Provide the [X, Y] coordinate of the cell's center where the given text is located.  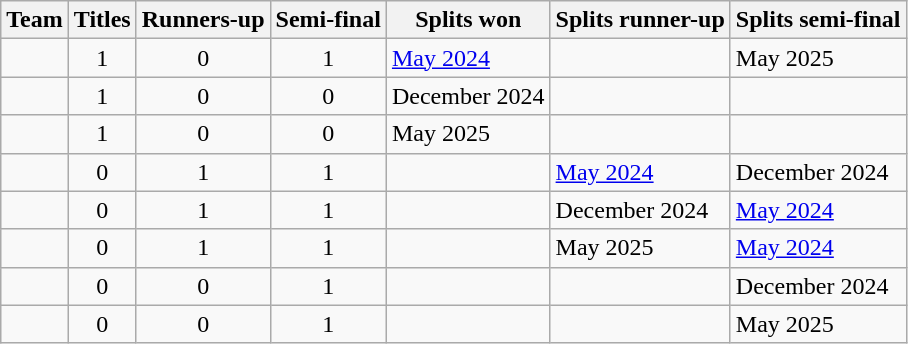
Splits won [468, 20]
Splits runner-up [640, 20]
Titles [102, 20]
Team [35, 20]
Semi-final [328, 20]
Runners-up [203, 20]
Splits semi-final [818, 20]
